For the text-containing cell, return its midpoint in [x, y] coordinate format. 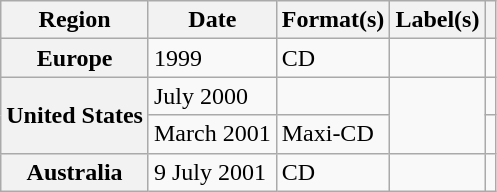
1999 [212, 58]
Australia [75, 172]
Label(s) [438, 20]
9 July 2001 [212, 172]
Date [212, 20]
Region [75, 20]
March 2001 [212, 134]
July 2000 [212, 96]
Europe [75, 58]
United States [75, 115]
Format(s) [333, 20]
Maxi-CD [333, 134]
